Return [x, y] of the center of cell containing provided text 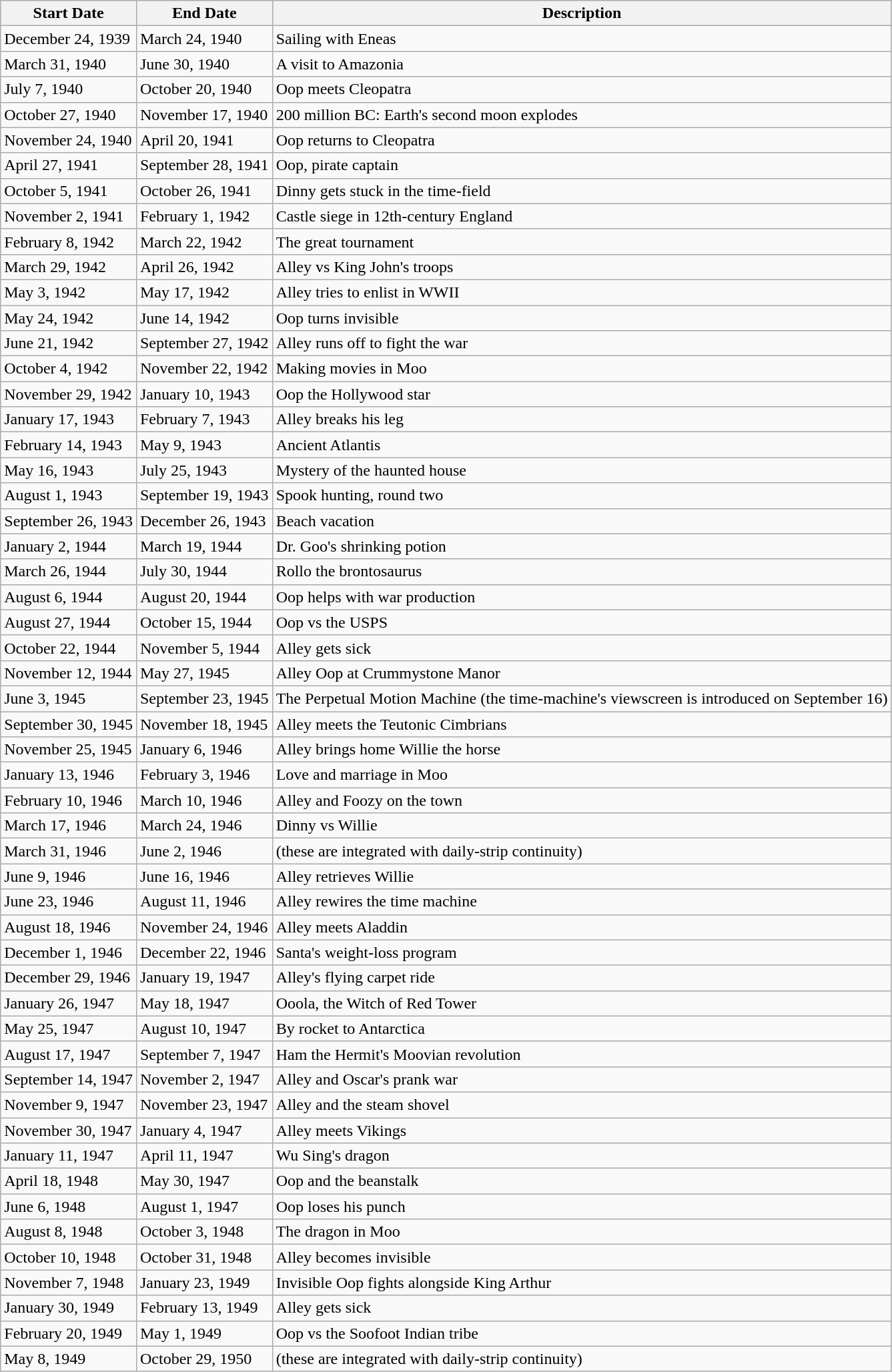
August 11, 1946 [204, 902]
Oop helps with war production [582, 597]
March 24, 1946 [204, 826]
Oop turns invisible [582, 318]
July 7, 1940 [69, 89]
April 11, 1947 [204, 1156]
January 26, 1947 [69, 1003]
Santa's weight-loss program [582, 952]
August 6, 1944 [69, 597]
Spook hunting, round two [582, 496]
November 25, 1945 [69, 750]
May 16, 1943 [69, 470]
July 30, 1944 [204, 572]
June 2, 1946 [204, 851]
September 28, 1941 [204, 165]
Alley and Oscar's prank war [582, 1079]
September 7, 1947 [204, 1054]
Alley retrieves Willie [582, 876]
August 8, 1948 [69, 1232]
March 22, 1942 [204, 241]
Description [582, 13]
November 2, 1947 [204, 1079]
Alley vs King John's troops [582, 267]
August 27, 1944 [69, 622]
Making movies in Moo [582, 369]
December 29, 1946 [69, 978]
Ancient Atlantis [582, 445]
May 30, 1947 [204, 1181]
May 25, 1947 [69, 1028]
Alley and Foozy on the town [582, 800]
Castle siege in 12th-century England [582, 216]
May 1, 1949 [204, 1333]
End Date [204, 13]
January 13, 1946 [69, 775]
November 29, 1942 [69, 394]
The dragon in Moo [582, 1232]
May 24, 1942 [69, 318]
June 21, 1942 [69, 344]
Alley becomes invisible [582, 1257]
Invisible Oop fights alongside King Arthur [582, 1283]
January 4, 1947 [204, 1131]
January 6, 1946 [204, 750]
Alley Oop at Crummystone Manor [582, 673]
Alley breaks his leg [582, 420]
January 23, 1949 [204, 1283]
January 17, 1943 [69, 420]
February 13, 1949 [204, 1308]
Alley and the steam shovel [582, 1105]
December 24, 1939 [69, 39]
Dr. Goo's shrinking potion [582, 546]
September 23, 1945 [204, 698]
January 19, 1947 [204, 978]
February 3, 1946 [204, 775]
200 million BC: Earth's second moon explodes [582, 115]
September 30, 1945 [69, 724]
Sailing with Eneas [582, 39]
March 26, 1944 [69, 572]
January 2, 1944 [69, 546]
Ham the Hermit's Moovian revolution [582, 1054]
By rocket to Antarctica [582, 1028]
April 20, 1941 [204, 140]
May 18, 1947 [204, 1003]
October 31, 1948 [204, 1257]
Alley runs off to fight the war [582, 344]
Oop returns to Cleopatra [582, 140]
May 27, 1945 [204, 673]
February 1, 1942 [204, 216]
June 16, 1946 [204, 876]
Oop vs the USPS [582, 622]
March 31, 1940 [69, 64]
A visit to Amazonia [582, 64]
November 24, 1946 [204, 927]
Alley meets Aladdin [582, 927]
June 14, 1942 [204, 318]
May 8, 1949 [69, 1359]
Dinny vs Willie [582, 826]
November 17, 1940 [204, 115]
November 30, 1947 [69, 1131]
October 20, 1940 [204, 89]
June 6, 1948 [69, 1207]
July 25, 1943 [204, 470]
Alley brings home Willie the horse [582, 750]
June 3, 1945 [69, 698]
Rollo the brontosaurus [582, 572]
December 26, 1943 [204, 521]
Alley meets Vikings [582, 1131]
Oop, pirate captain [582, 165]
November 18, 1945 [204, 724]
August 10, 1947 [204, 1028]
The Perpetual Motion Machine (the time-machine's viewscreen is introduced on September 16) [582, 698]
March 17, 1946 [69, 826]
May 9, 1943 [204, 445]
Oop meets Cleopatra [582, 89]
March 10, 1946 [204, 800]
Love and marriage in Moo [582, 775]
April 18, 1948 [69, 1181]
Oop loses his punch [582, 1207]
June 23, 1946 [69, 902]
Dinny gets stuck in the time-field [582, 191]
November 9, 1947 [69, 1105]
March 29, 1942 [69, 267]
Wu Sing's dragon [582, 1156]
February 7, 1943 [204, 420]
Oop vs the Soofoot Indian tribe [582, 1333]
November 23, 1947 [204, 1105]
Alley rewires the time machine [582, 902]
November 5, 1944 [204, 648]
Alley tries to enlist in WWII [582, 292]
October 22, 1944 [69, 648]
The great tournament [582, 241]
January 11, 1947 [69, 1156]
October 5, 1941 [69, 191]
April 27, 1941 [69, 165]
August 17, 1947 [69, 1054]
November 7, 1948 [69, 1283]
May 3, 1942 [69, 292]
December 1, 1946 [69, 952]
Mystery of the haunted house [582, 470]
February 20, 1949 [69, 1333]
April 26, 1942 [204, 267]
November 12, 1944 [69, 673]
August 20, 1944 [204, 597]
August 18, 1946 [69, 927]
Beach vacation [582, 521]
June 9, 1946 [69, 876]
Ooola, the Witch of Red Tower [582, 1003]
February 14, 1943 [69, 445]
September 26, 1943 [69, 521]
May 17, 1942 [204, 292]
October 15, 1944 [204, 622]
February 10, 1946 [69, 800]
Oop and the beanstalk [582, 1181]
March 31, 1946 [69, 851]
February 8, 1942 [69, 241]
Alley meets the Teutonic Cimbrians [582, 724]
June 30, 1940 [204, 64]
August 1, 1947 [204, 1207]
October 29, 1950 [204, 1359]
September 27, 1942 [204, 344]
October 26, 1941 [204, 191]
October 4, 1942 [69, 369]
Oop the Hollywood star [582, 394]
January 30, 1949 [69, 1308]
December 22, 1946 [204, 952]
October 3, 1948 [204, 1232]
November 22, 1942 [204, 369]
March 24, 1940 [204, 39]
November 2, 1941 [69, 216]
October 27, 1940 [69, 115]
Alley's flying carpet ride [582, 978]
Start Date [69, 13]
November 24, 1940 [69, 140]
October 10, 1948 [69, 1257]
March 19, 1944 [204, 546]
August 1, 1943 [69, 496]
September 14, 1947 [69, 1079]
January 10, 1943 [204, 394]
September 19, 1943 [204, 496]
